From the cell containing the given text, extract its center point as (x, y) coordinate. 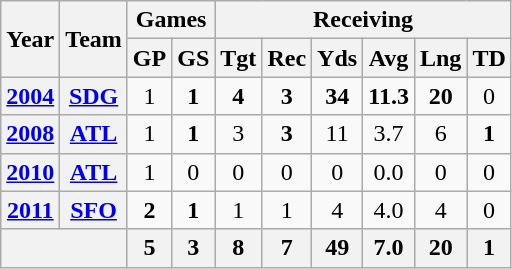
SDG (94, 96)
6 (440, 134)
8 (238, 248)
Team (94, 39)
2011 (30, 210)
7.0 (389, 248)
GS (194, 58)
2008 (30, 134)
Games (170, 20)
Avg (389, 58)
11.3 (389, 96)
Lng (440, 58)
7 (287, 248)
Year (30, 39)
Tgt (238, 58)
Yds (338, 58)
11 (338, 134)
SFO (94, 210)
TD (489, 58)
2010 (30, 172)
Receiving (363, 20)
2 (149, 210)
2004 (30, 96)
GP (149, 58)
0.0 (389, 172)
Rec (287, 58)
34 (338, 96)
49 (338, 248)
4.0 (389, 210)
5 (149, 248)
3.7 (389, 134)
